Scan for the cell matching the given text and deliver its (X, Y) coordinate at center. 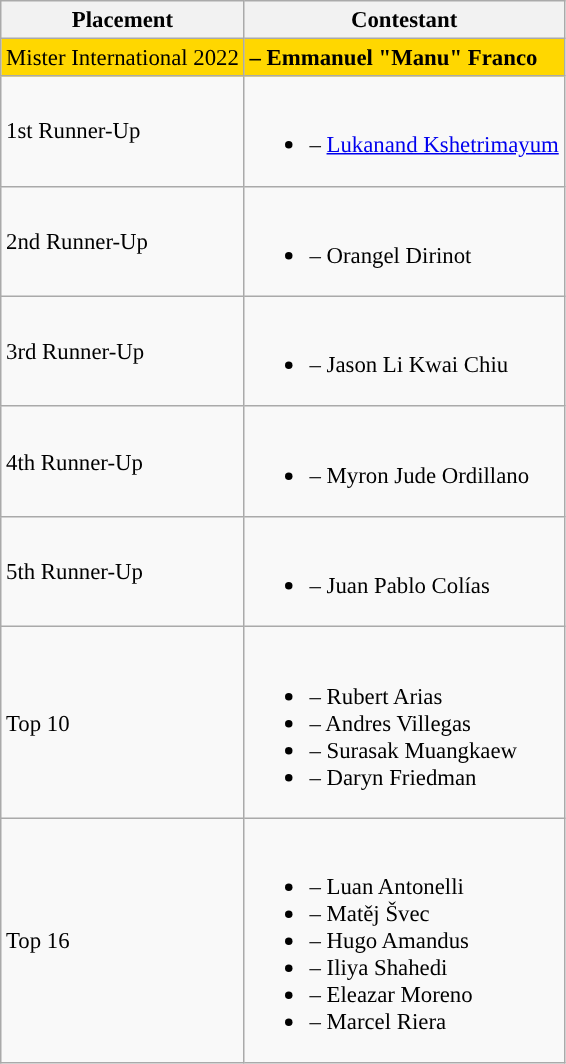
5th Runner-Up (122, 572)
Placement (122, 20)
Mister International 2022 (122, 58)
4th Runner-Up (122, 462)
Top 10 (122, 722)
1st Runner-Up (122, 131)
– Orangel Dirinot (404, 241)
Contestant (404, 20)
– Jason Li Kwai Chiu (404, 351)
– Emmanuel "Manu" Franco (404, 58)
– Juan Pablo Colías (404, 572)
2nd Runner-Up (122, 241)
– Rubert Arias – Andres Villegas – Surasak Muangkaew – Daryn Friedman (404, 722)
– Luan Antonelli – Matěj Švec – Hugo Amandus – Iliya Shahedi – Eleazar Moreno – Marcel Riera (404, 940)
Top 16 (122, 940)
– Lukanand Kshetrimayum (404, 131)
– Myron Jude Ordillano (404, 462)
3rd Runner-Up (122, 351)
